Extract the (X, Y) coordinate from the center of the cell holding the provided text.  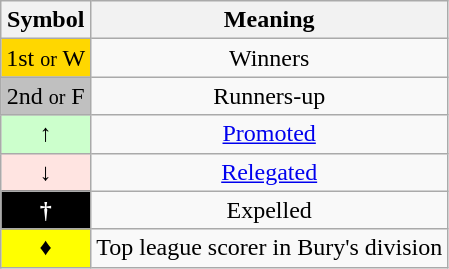
↑ (46, 134)
Expelled (270, 210)
2nd or F (46, 96)
† (46, 210)
Winners (270, 58)
♦ (46, 248)
Runners-up (270, 96)
Relegated (270, 172)
Top league scorer in Bury's division (270, 248)
↓ (46, 172)
Meaning (270, 20)
Promoted (270, 134)
1st or W (46, 58)
Symbol (46, 20)
